Determine the (x, y) coordinate at the center of the cell enclosing the given text.  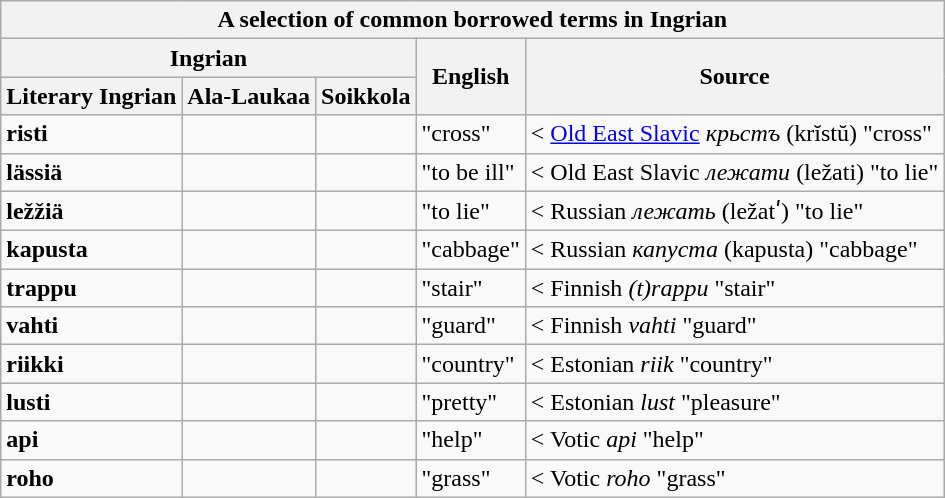
trappu (92, 288)
"guard" (470, 326)
Literary Ingrian (92, 96)
"cross" (470, 134)
< Estonian riik "country" (734, 364)
< Finnish (t)rappu "stair" (734, 288)
roho (92, 478)
vahti (92, 326)
lusti (92, 402)
< Votic api "help" (734, 440)
< Old East Slavic крьстъ (krĭstŭ) "cross" (734, 134)
English (470, 77)
< Old East Slavic лежати (ležati) "to lie" (734, 172)
Ingrian (208, 58)
< Finnish vahti "guard" (734, 326)
"to be ill" (470, 172)
Ala-Laukaa (249, 96)
"to lie" (470, 211)
Soikkola (366, 96)
< Russian лежать (ležatʹ) "to lie" (734, 211)
Source (734, 77)
< Votic roho "grass" (734, 478)
"cabbage" (470, 250)
"stair" (470, 288)
< Estonian lust "pleasure" (734, 402)
risti (92, 134)
"help" (470, 440)
"pretty" (470, 402)
"country" (470, 364)
api (92, 440)
riikki (92, 364)
kapusta (92, 250)
"grass" (470, 478)
ležžiä (92, 211)
lässiä (92, 172)
< Russian капуста (kapusta) "cabbage" (734, 250)
A selection of common borrowed terms in Ingrian (472, 20)
